Determine the (x, y) coordinate at the center of the cell enclosing the given text.  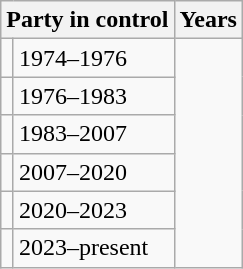
Years (208, 20)
2023–present (94, 248)
2020–2023 (94, 210)
1974–1976 (94, 58)
1976–1983 (94, 96)
1983–2007 (94, 134)
2007–2020 (94, 172)
Party in control (88, 20)
